Scan for the cell matching the given text and deliver its [x, y] coordinate at center. 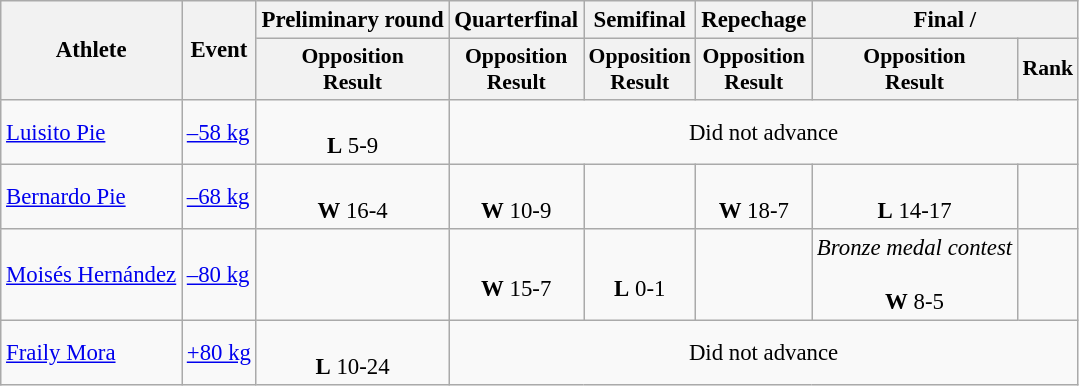
Bronze medal contestW 8-5 [915, 275]
Preliminary round [352, 20]
W 18-7 [754, 196]
Athlete [92, 50]
Moisés Hernández [92, 275]
W 10-9 [516, 196]
+80 kg [220, 352]
Bernardo Pie [92, 196]
L 0-1 [640, 275]
Event [220, 50]
L 5-9 [352, 132]
Luisito Pie [92, 132]
Repechage [754, 20]
Semifinal [640, 20]
Fraily Mora [92, 352]
W 16-4 [352, 196]
L 14-17 [915, 196]
–80 kg [220, 275]
–58 kg [220, 132]
W 15-7 [516, 275]
Rank [1048, 70]
Final / [946, 20]
Quarterfinal [516, 20]
L 10-24 [352, 352]
–68 kg [220, 196]
